Pinpoint the cell where the given text exists, returning its (X, Y) midpoint coordinate. 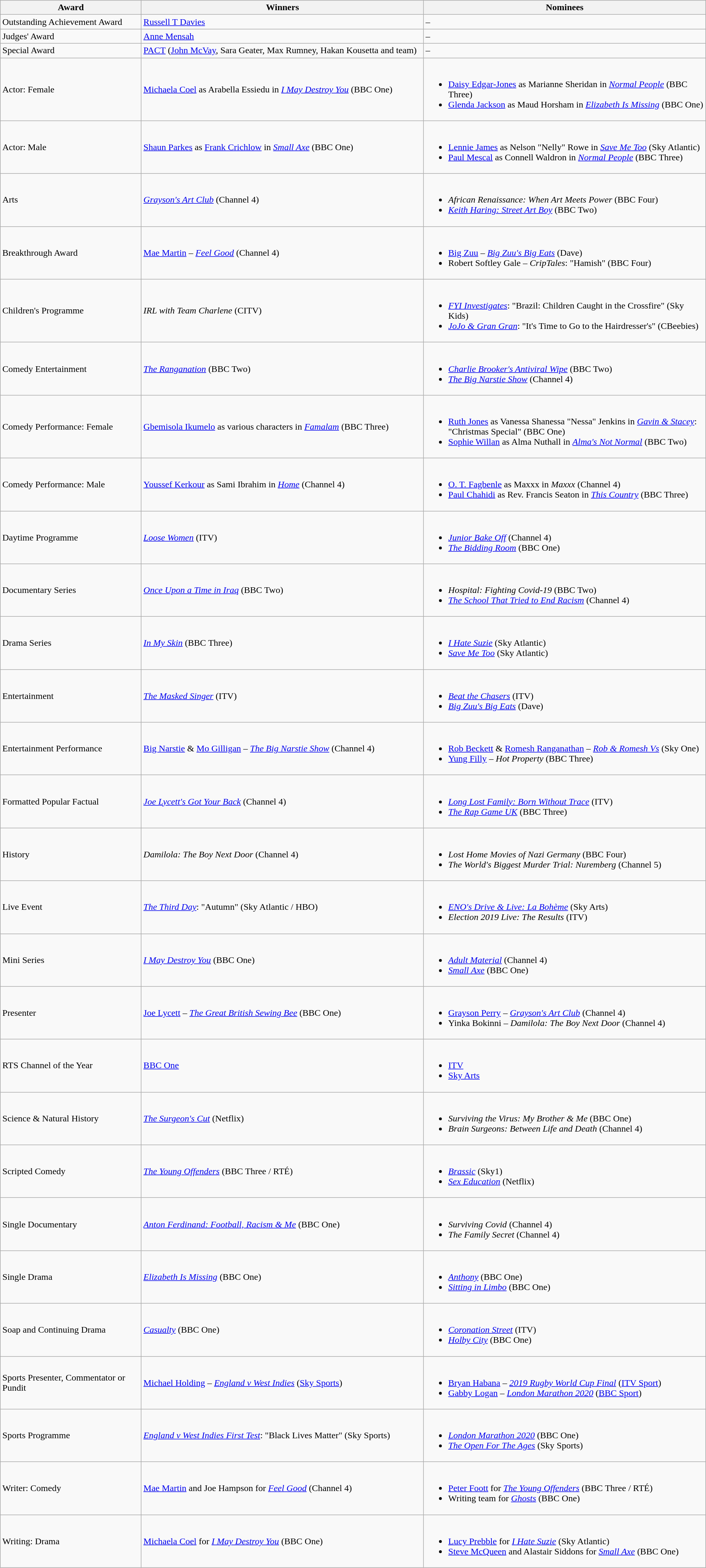
Loose Women (ITV) (282, 537)
Michaela Coel for I May Destroy You (BBC One) (282, 1541)
Writer: Comedy (71, 1488)
Anthony (BBC One)Sitting in Limbo (BBC One) (565, 1277)
Mae Martin and Joe Hampson for Feel Good (Channel 4) (282, 1488)
Science & Natural History (71, 1118)
Daisy Edgar-Jones as Marianne Sheridan in Normal People (BBC Three)Glenda Jackson as Maud Horsham in Elizabeth Is Missing (BBC One) (565, 89)
The Young Offenders (BBC Three / RTÉ) (282, 1171)
Shaun Parkes as Frank Crichlow in Small Axe (BBC One) (282, 147)
Scripted Comedy (71, 1171)
Surviving Covid (Channel 4)The Family Secret (Channel 4) (565, 1224)
The Surgeon's Cut (Netflix) (282, 1118)
I May Destroy You (BBC One) (282, 960)
Michaela Coel as Arabella Essiedu in I May Destroy You (BBC One) (282, 89)
ENO's Drive & Live: La Bohème (Sky Arts)Election 2019 Live: The Results (ITV) (565, 907)
Winners (282, 8)
Surviving the Virus: My Brother & Me (BBC One)Brain Surgeons: Between Life and Death (Channel 4) (565, 1118)
Brassic (Sky1)Sex Education (Netflix) (565, 1171)
London Marathon 2020 (BBC One)The Open For The Ages (Sky Sports) (565, 1436)
Actor: Female (71, 89)
Lost Home Movies of Nazi Germany (BBC Four)The World's Biggest Murder Trial: Nuremberg (Channel 5) (565, 854)
Special Award (71, 51)
Long Lost Family: Born Without Trace (ITV)The Rap Game UK (BBC Three) (565, 802)
Sports Programme (71, 1436)
African Renaissance: When Art Meets Power (BBC Four)Keith Haring: Street Art Boy (BBC Two) (565, 200)
Grayson's Art Club (Channel 4) (282, 200)
Children's Programme (71, 311)
Soap and Continuing Drama (71, 1330)
Youssef Kerkour as Sami Ibrahim in Home (Channel 4) (282, 484)
Once Upon a Time in Iraq (BBC Two) (282, 590)
Single Documentary (71, 1224)
The Ranganation (BBC Two) (282, 369)
Michael Holding – England v West Indies (Sky Sports) (282, 1383)
Breakthrough Award (71, 253)
Mini Series (71, 960)
O. T. Fagbenle as Maxxx in Maxxx (Channel 4)Paul Chahidi as Rev. Francis Seaton in This Country (BBC Three) (565, 484)
Anne Mensah (282, 36)
Beat the Chasers (ITV)Big Zuu's Big Eats (Dave) (565, 696)
Documentary Series (71, 590)
In My Skin (BBC Three) (282, 643)
Actor: Male (71, 147)
Single Drama (71, 1277)
Elizabeth Is Missing (BBC One) (282, 1277)
History (71, 854)
Comedy Performance: Female (71, 426)
Judges' Award (71, 36)
Drama Series (71, 643)
Entertainment (71, 696)
Coronation Street (ITV)Holby City (BBC One) (565, 1330)
Peter Foott for The Young Offenders (BBC Three / RTÉ)Writing team for Ghosts (BBC One) (565, 1488)
BBC One (282, 1066)
Joe Lycett's Got Your Back (Channel 4) (282, 802)
England v West Indies First Test: "Black Lives Matter" (Sky Sports) (282, 1436)
Lucy Prebble for I Hate Suzie (Sky Atlantic)Steve McQueen and Alastair Siddons for Small Axe (BBC One) (565, 1541)
Writing: Drama (71, 1541)
Joe Lycett – The Great British Sewing Bee (BBC One) (282, 1013)
Russell T Davies (282, 22)
Damilola: The Boy Next Door (Channel 4) (282, 854)
Presenter (71, 1013)
PACT (John McVay, Sara Geater, Max Rumney, Hakan Kousetta and team) (282, 51)
Comedy Performance: Male (71, 484)
Daytime Programme (71, 537)
Award (71, 8)
Arts (71, 200)
The Masked Singer (ITV) (282, 696)
Charlie Brooker's Antiviral Wipe (BBC Two)The Big Narstie Show (Channel 4) (565, 369)
IRL with Team Charlene (CITV) (282, 311)
Mae Martin – Feel Good (Channel 4) (282, 253)
Entertainment Performance (71, 749)
RTS Channel of the Year (71, 1066)
Lennie James as Nelson "Nelly" Rowe in Save Me Too (Sky Atlantic)Paul Mescal as Connell Waldron in Normal People (BBC Three) (565, 147)
Big Narstie & Mo Gilligan – The Big Narstie Show (Channel 4) (282, 749)
Grayson Perry – Grayson's Art Club (Channel 4)Yinka Bokinni – Damilola: The Boy Next Door (Channel 4) (565, 1013)
Gbemisola Ikumelo as various characters in Famalam (BBC Three) (282, 426)
Outstanding Achievement Award (71, 22)
The Third Day: "Autumn" (Sky Atlantic / HBO) (282, 907)
Big Zuu – Big Zuu's Big Eats (Dave)Robert Softley Gale – CripTales: "Hamish" (BBC Four) (565, 253)
Hospital: Fighting Covid-19 (BBC Two)The School That Tried to End Racism (Channel 4) (565, 590)
Casualty (BBC One) (282, 1330)
Junior Bake Off (Channel 4)The Bidding Room (BBC One) (565, 537)
Sports Presenter, Commentator or Pundit (71, 1383)
I Hate Suzie (Sky Atlantic)Save Me Too (Sky Atlantic) (565, 643)
Adult Material (Channel 4)Small Axe (BBC One) (565, 960)
Bryan Habana – 2019 Rugby World Cup Final (ITV Sport)Gabby Logan – London Marathon 2020 (BBC Sport) (565, 1383)
Anton Ferdinand: Football, Racism & Me (BBC One) (282, 1224)
Formatted Popular Factual (71, 802)
FYI Investigates: "Brazil: Children Caught in the Crossfire" (Sky Kids)JoJo & Gran Gran: "It's Time to Go to the Hairdresser's" (CBeebies) (565, 311)
Nominees (565, 8)
Rob Beckett & Romesh Ranganathan – Rob & Romesh Vs (Sky One)Yung Filly – Hot Property (BBC Three) (565, 749)
Live Event (71, 907)
Comedy Entertainment (71, 369)
ITVSky Arts (565, 1066)
